Pinpoint the cell where the given text exists, returning its [x, y] midpoint coordinate. 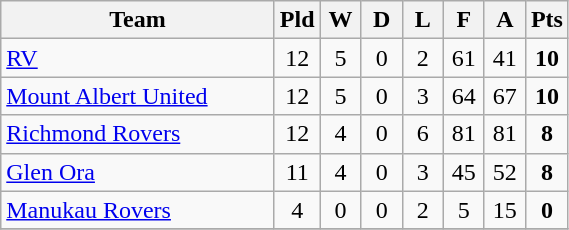
D [382, 20]
Richmond Rovers [138, 134]
45 [464, 172]
Mount Albert United [138, 96]
F [464, 20]
Pts [546, 20]
RV [138, 58]
11 [297, 172]
Pld [297, 20]
61 [464, 58]
W [340, 20]
41 [504, 58]
15 [504, 210]
6 [422, 134]
Manukau Rovers [138, 210]
64 [464, 96]
A [504, 20]
Team [138, 20]
L [422, 20]
52 [504, 172]
Glen Ora [138, 172]
67 [504, 96]
